Search for the cell housing the specified text and yield its (X, Y) center coordinate. 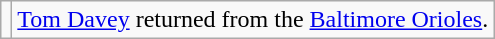
Tom Davey returned from the Baltimore Orioles. (253, 20)
